Detect which cell encompasses the target text, then output its (x, y) center coordinate. 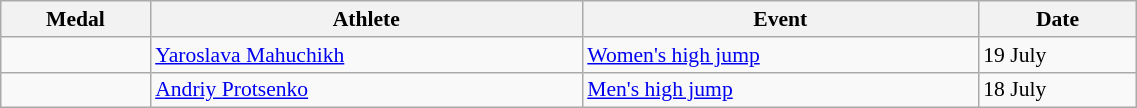
Athlete (366, 19)
Men's high jump (780, 90)
19 July (1058, 55)
Yaroslava Mahuchikh (366, 55)
Women's high jump (780, 55)
Date (1058, 19)
Andriy Protsenko (366, 90)
18 July (1058, 90)
Event (780, 19)
Medal (76, 19)
